Search for the cell housing the specified text and yield its [x, y] center coordinate. 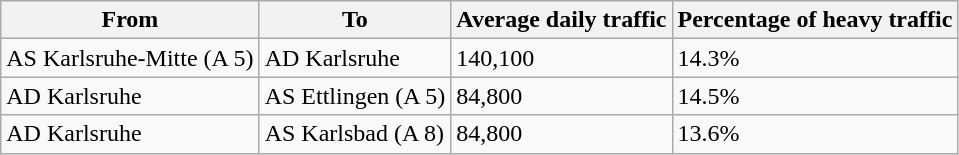
Average daily traffic [562, 20]
13.6% [815, 134]
From [130, 20]
AS Ettlingen (A 5) [355, 96]
14.5% [815, 96]
To [355, 20]
AS Karlsruhe-Mitte (A 5) [130, 58]
140,100 [562, 58]
AS Karlsbad (A 8) [355, 134]
14.3% [815, 58]
Percentage of heavy traffic [815, 20]
